Return (x, y) of the center of cell containing provided text 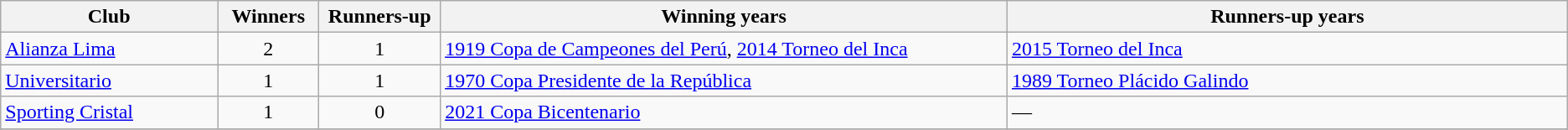
Club (109, 17)
Universitario (109, 81)
0 (380, 112)
1970 Copa Presidente de la República (724, 81)
Sporting Cristal (109, 112)
2021 Copa Bicentenario (724, 112)
Runners-up years (1287, 17)
2 (268, 49)
2015 Torneo del Inca (1287, 49)
1989 Torneo Plácido Galindo (1287, 81)
— (1287, 112)
Alianza Lima (109, 49)
Winning years (724, 17)
1919 Copa de Campeones del Perú, 2014 Torneo del Inca (724, 49)
Winners (268, 17)
Runners-up (380, 17)
